Pinpoint the cell where the given text exists, returning its [x, y] midpoint coordinate. 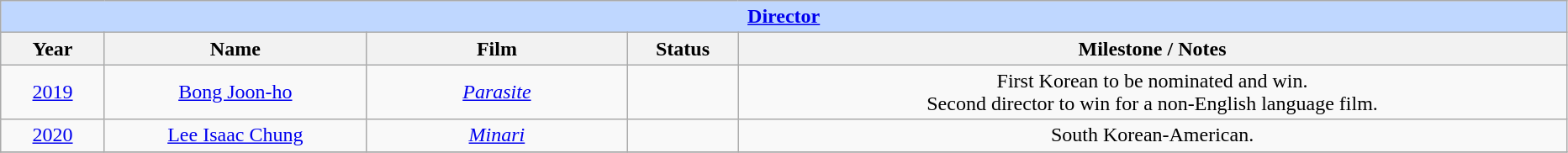
Year [53, 49]
Lee Isaac Chung [235, 135]
Parasite [496, 92]
2019 [53, 92]
Director [784, 17]
Name [235, 49]
Film [496, 49]
Status [683, 49]
Minari [496, 135]
2020 [53, 135]
Bong Joon-ho [235, 92]
South Korean-American. [1153, 135]
Milestone / Notes [1153, 49]
First Korean to be nominated and win.Second director to win for a non-English language film. [1153, 92]
